Extract the [X, Y] coordinate from the center of the cell holding the provided text.  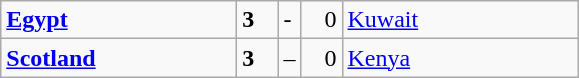
– [290, 58]
Kuwait [460, 20]
- [290, 20]
Kenya [460, 58]
Scotland [119, 58]
Egypt [119, 20]
